From the cell containing the given text, extract its center point as [X, Y] coordinate. 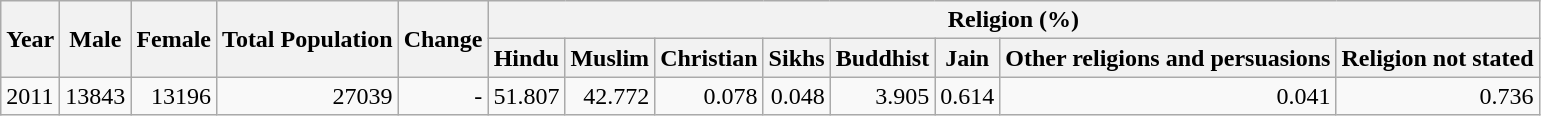
27039 [308, 96]
Year [30, 39]
0.614 [968, 96]
Total Population [308, 39]
Muslim [610, 58]
51.807 [526, 96]
0.078 [709, 96]
0.048 [796, 96]
Jain [968, 58]
Hindu [526, 58]
42.772 [610, 96]
Religion not stated [1438, 58]
Other religions and persuasions [1168, 58]
Female [174, 39]
- [443, 96]
0.736 [1438, 96]
Buddhist [882, 58]
2011 [30, 96]
0.041 [1168, 96]
Religion (%) [1014, 20]
Sikhs [796, 58]
Male [96, 39]
13843 [96, 96]
3.905 [882, 96]
Christian [709, 58]
Change [443, 39]
13196 [174, 96]
